Locate the cell with the specified text and output its [X, Y] center coordinate. 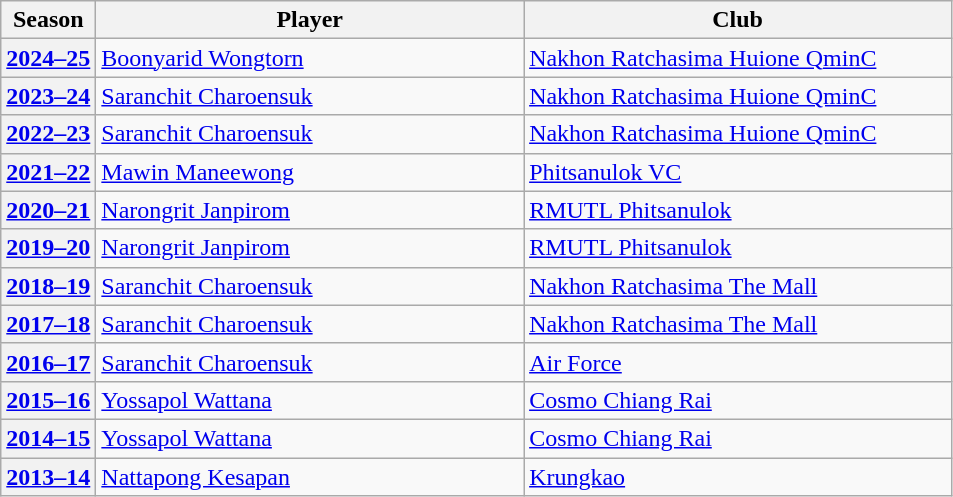
2019–20 [48, 248]
2013–14 [48, 477]
2024–25 [48, 58]
2014–15 [48, 438]
2023–24 [48, 96]
2021–22 [48, 172]
Nattapong Kesapan [310, 477]
2015–16 [48, 400]
Mawin Maneewong [310, 172]
2020–21 [48, 210]
Phitsanulok VC [738, 172]
2017–18 [48, 324]
Player [310, 20]
Air Force [738, 362]
Krungkao [738, 477]
2016–17 [48, 362]
2018–19 [48, 286]
Boonyarid Wongtorn [310, 58]
Club [738, 20]
Season [48, 20]
2022–23 [48, 134]
